Determine the (X, Y) coordinate at the center of the cell enclosing the given text.  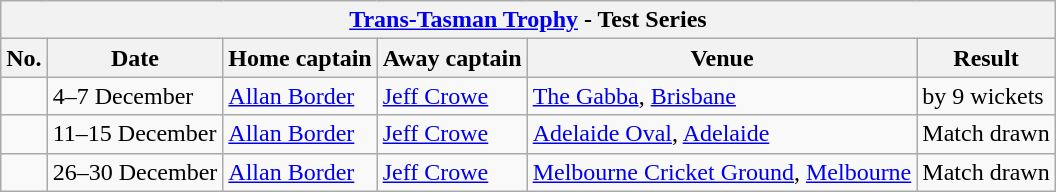
11–15 December (135, 134)
The Gabba, Brisbane (722, 96)
Result (986, 58)
26–30 December (135, 172)
Melbourne Cricket Ground, Melbourne (722, 172)
No. (24, 58)
Venue (722, 58)
Adelaide Oval, Adelaide (722, 134)
Date (135, 58)
Home captain (300, 58)
by 9 wickets (986, 96)
4–7 December (135, 96)
Away captain (452, 58)
Trans-Tasman Trophy - Test Series (528, 20)
